Detect which cell encompasses the target text, then output its [x, y] center coordinate. 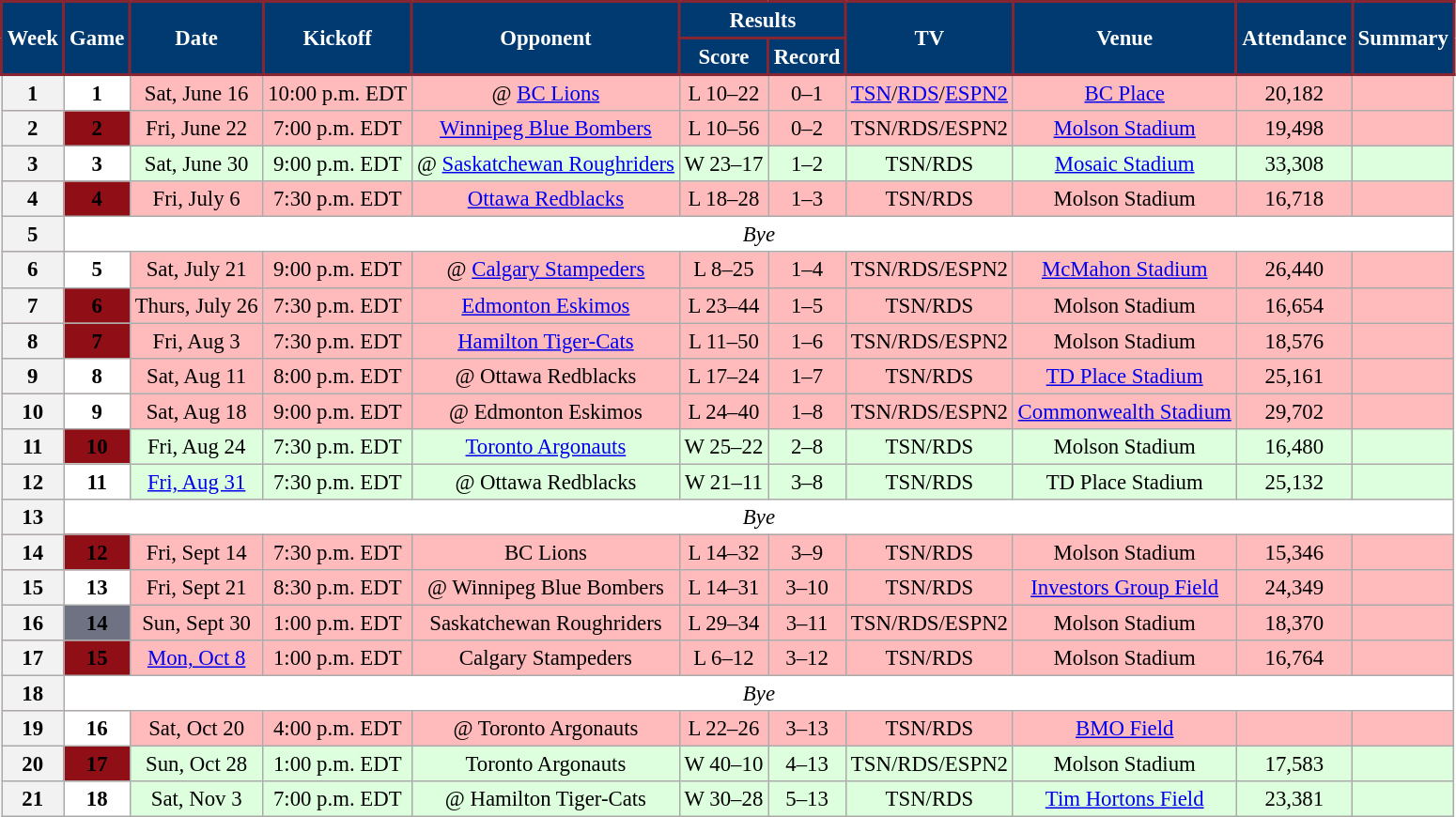
Date [196, 39]
4:00 p.m. EDT [338, 729]
Tim Hortons Field [1124, 799]
3–12 [808, 658]
W 21–11 [723, 482]
1–3 [808, 199]
2–8 [808, 447]
W 40–10 [723, 764]
25,132 [1294, 482]
17,583 [1294, 764]
8:00 p.m. EDT [338, 376]
25,161 [1294, 376]
21 [34, 799]
15,346 [1294, 552]
24,349 [1294, 588]
Fri, Sept 21 [196, 588]
Sat, June 30 [196, 164]
W 23–17 [723, 164]
Results [763, 21]
L 10–22 [723, 93]
L 8–25 [723, 270]
Score [723, 56]
@ Hamilton Tiger-Cats [547, 799]
Summary [1403, 39]
1–2 [808, 164]
L 23–44 [723, 305]
Fri, Aug 24 [196, 447]
4–13 [808, 764]
1–8 [808, 411]
Mosaic Stadium [1124, 164]
L 14–32 [723, 552]
16,718 [1294, 199]
10:00 p.m. EDT [338, 93]
1–4 [808, 270]
L 22–26 [723, 729]
26,440 [1294, 270]
Record [808, 56]
@ BC Lions [547, 93]
Sun, Sept 30 [196, 624]
TV [930, 39]
3–13 [808, 729]
Hamilton Tiger-Cats [547, 341]
Saskatchewan Roughriders [547, 624]
L 17–24 [723, 376]
L 18–28 [723, 199]
1–6 [808, 341]
29,702 [1294, 411]
Game [97, 39]
8:30 p.m. EDT [338, 588]
Fri, July 6 [196, 199]
3–8 [808, 482]
16,480 [1294, 447]
W 30–28 [723, 799]
Sat, Nov 3 [196, 799]
1–5 [808, 305]
0–1 [808, 93]
33,308 [1294, 164]
Sat, Aug 11 [196, 376]
L 6–12 [723, 658]
L 24–40 [723, 411]
20,182 [1294, 93]
18,576 [1294, 341]
Thurs, July 26 [196, 305]
Sat, Aug 18 [196, 411]
@ Toronto Argonauts [547, 729]
L 10–56 [723, 129]
Venue [1124, 39]
Kickoff [338, 39]
Sat, June 16 [196, 93]
16,654 [1294, 305]
Fri, Aug 3 [196, 341]
Commonwealth Stadium [1124, 411]
@ Saskatchewan Roughriders [547, 164]
Fri, June 22 [196, 129]
@ Edmonton Eskimos [547, 411]
McMahon Stadium [1124, 270]
3–11 [808, 624]
Sat, Oct 20 [196, 729]
Edmonton Eskimos [547, 305]
Fri, Aug 31 [196, 482]
Sat, July 21 [196, 270]
Calgary Stampeders [547, 658]
BMO Field [1124, 729]
@ Calgary Stampeders [547, 270]
Ottawa Redblacks [547, 199]
Winnipeg Blue Bombers [547, 129]
16,764 [1294, 658]
0–2 [808, 129]
1–7 [808, 376]
L 29–34 [723, 624]
Opponent [547, 39]
BC Lions [547, 552]
Fri, Sept 14 [196, 552]
Sun, Oct 28 [196, 764]
W 25–22 [723, 447]
L 14–31 [723, 588]
Mon, Oct 8 [196, 658]
3–9 [808, 552]
BC Place [1124, 93]
Attendance [1294, 39]
20 [34, 764]
23,381 [1294, 799]
19 [34, 729]
L 11–50 [723, 341]
@ Winnipeg Blue Bombers [547, 588]
Week [34, 39]
18,370 [1294, 624]
5–13 [808, 799]
Investors Group Field [1124, 588]
19,498 [1294, 129]
3–10 [808, 588]
